Detect which cell encompasses the target text, then output its [X, Y] center coordinate. 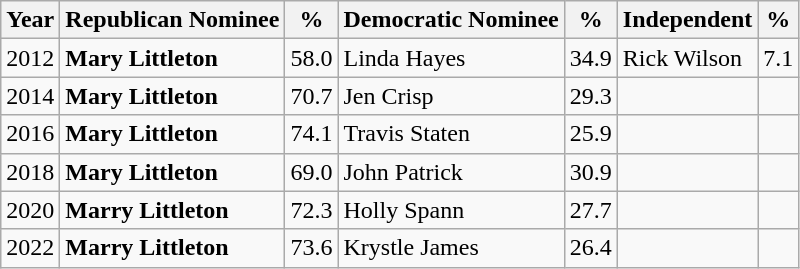
Independent [687, 20]
7.1 [778, 58]
Linda Hayes [451, 58]
74.1 [312, 134]
29.3 [590, 96]
2022 [30, 248]
2012 [30, 58]
Democratic Nominee [451, 20]
Travis Staten [451, 134]
27.7 [590, 210]
73.6 [312, 248]
69.0 [312, 172]
Rick Wilson [687, 58]
Republican Nominee [172, 20]
Holly Spann [451, 210]
2020 [30, 210]
John Patrick [451, 172]
Jen Crisp [451, 96]
34.9 [590, 58]
Year [30, 20]
Krystle James [451, 248]
2016 [30, 134]
58.0 [312, 58]
30.9 [590, 172]
72.3 [312, 210]
26.4 [590, 248]
2014 [30, 96]
70.7 [312, 96]
25.9 [590, 134]
2018 [30, 172]
